Detect which cell encompasses the target text, then output its [X, Y] center coordinate. 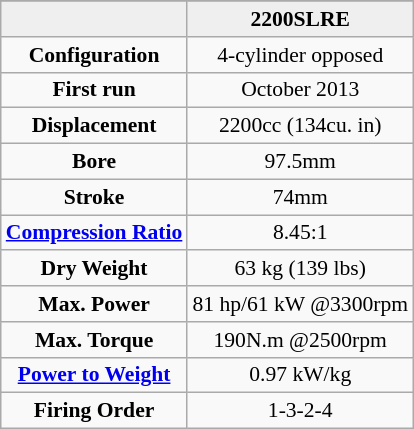
Bore [94, 162]
2200SLRE [300, 19]
Firing Order [94, 411]
Stroke [94, 197]
Dry Weight [94, 269]
4-cylinder opposed [300, 55]
190N.m @2500rpm [300, 340]
81 hp/61 kW @3300rpm [300, 304]
Max. Torque [94, 340]
October 2013 [300, 90]
1-3-2-4 [300, 411]
2200cc (134cu. in) [300, 126]
63 kg (139 lbs) [300, 269]
74mm [300, 197]
Max. Power [94, 304]
Configuration [94, 55]
97.5mm [300, 162]
Power to Weight [94, 375]
First run [94, 90]
8.45:1 [300, 233]
Displacement [94, 126]
Compression Ratio [94, 233]
0.97 kW/kg [300, 375]
